Identify which cell holds the provided text, then report its [X, Y] central coordinate. 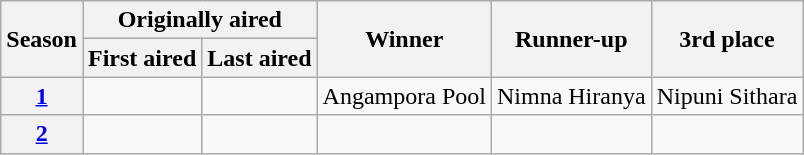
Runner-up [571, 39]
1 [42, 96]
Angampora Pool [404, 96]
Last aired [260, 58]
Nimna Hiranya [571, 96]
First aired [142, 58]
Originally aired [200, 20]
Season [42, 39]
Winner [404, 39]
Nipuni Sithara [727, 96]
3rd place [727, 39]
2 [42, 134]
